Locate the cell with the specified text and output its (X, Y) center coordinate. 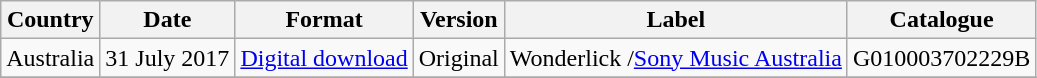
Digital download (324, 58)
Label (676, 20)
Original (458, 58)
Date (168, 20)
Format (324, 20)
Wonderlick /Sony Music Australia (676, 58)
Australia (50, 58)
G010003702229B (941, 58)
Version (458, 20)
Country (50, 20)
31 July 2017 (168, 58)
Catalogue (941, 20)
